Determine the (X, Y) coordinate at the center of the cell enclosing the given text.  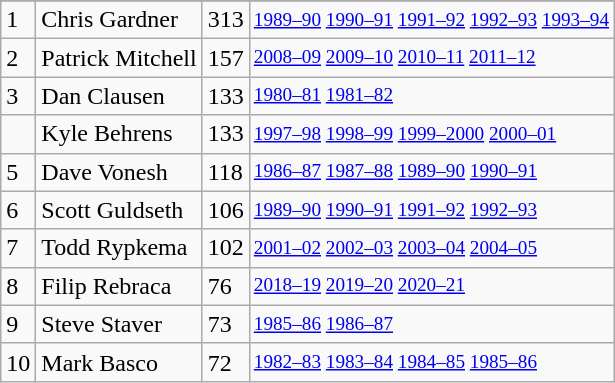
5 (18, 172)
1982–83 1983–84 1984–85 1985–86 (431, 362)
1986–87 1987–88 1989–90 1990–91 (431, 172)
6 (18, 210)
9 (18, 324)
1980–81 1981–82 (431, 96)
102 (226, 248)
2008–09 2009–10 2010–11 2011–12 (431, 58)
10 (18, 362)
Filip Rebraca (119, 286)
Chris Gardner (119, 20)
1985–86 1986–87 (431, 324)
Dave Vonesh (119, 172)
118 (226, 172)
2001–02 2002–03 2003–04 2004–05 (431, 248)
2 (18, 58)
Todd Rypkema (119, 248)
1989–90 1990–91 1991–92 1992–93 (431, 210)
7 (18, 248)
3 (18, 96)
157 (226, 58)
1989–90 1990–91 1991–92 1992–93 1993–94 (431, 20)
1997–98 1998–99 1999–2000 2000–01 (431, 134)
2018–19 2019–20 2020–21 (431, 286)
72 (226, 362)
Dan Clausen (119, 96)
313 (226, 20)
Scott Guldseth (119, 210)
Kyle Behrens (119, 134)
106 (226, 210)
Mark Basco (119, 362)
76 (226, 286)
1 (18, 20)
Patrick Mitchell (119, 58)
8 (18, 286)
Steve Staver (119, 324)
73 (226, 324)
